For the text-containing cell, return its midpoint in [X, Y] coordinate format. 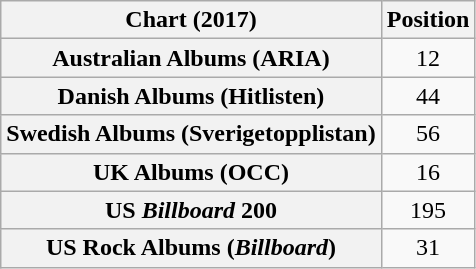
195 [428, 210]
44 [428, 96]
Swedish Albums (Sverigetopplistan) [191, 134]
Australian Albums (ARIA) [191, 58]
US Rock Albums (Billboard) [191, 248]
Danish Albums (Hitlisten) [191, 96]
16 [428, 172]
56 [428, 134]
12 [428, 58]
Position [428, 20]
UK Albums (OCC) [191, 172]
31 [428, 248]
Chart (2017) [191, 20]
US Billboard 200 [191, 210]
